Output the [x, y] coordinate of the center of the cell containing the given text.  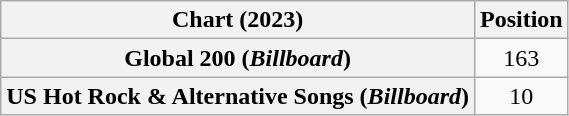
10 [521, 96]
US Hot Rock & Alternative Songs (Billboard) [238, 96]
163 [521, 58]
Position [521, 20]
Global 200 (Billboard) [238, 58]
Chart (2023) [238, 20]
